Identify which cell holds the provided text, then report its [x, y] central coordinate. 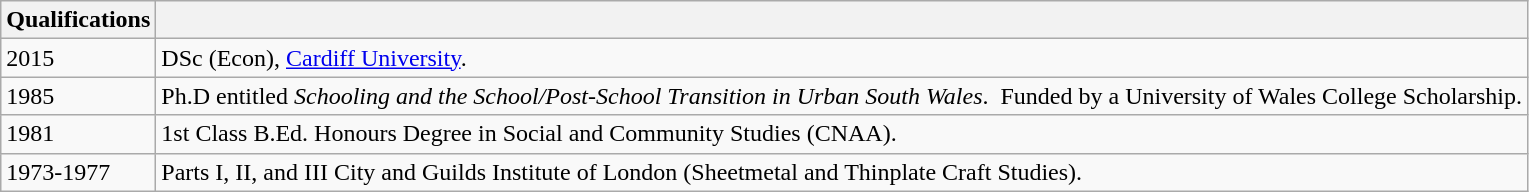
2015 [78, 58]
Ph.D entitled Schooling and the School/Post-School Transition in Urban South Wales. Funded by a University of Wales College Scholarship. [842, 96]
1981 [78, 134]
1985 [78, 96]
1st Class B.Ed. Honours Degree in Social and Community Studies (CNAA). [842, 134]
Qualifications [78, 20]
DSc (Econ), Cardiff University. [842, 58]
Parts I, II, and III City and Guilds Institute of London (Sheetmetal and Thinplate Craft Studies). [842, 172]
1973-1977 [78, 172]
